Search for the cell housing the specified text and yield its (X, Y) center coordinate. 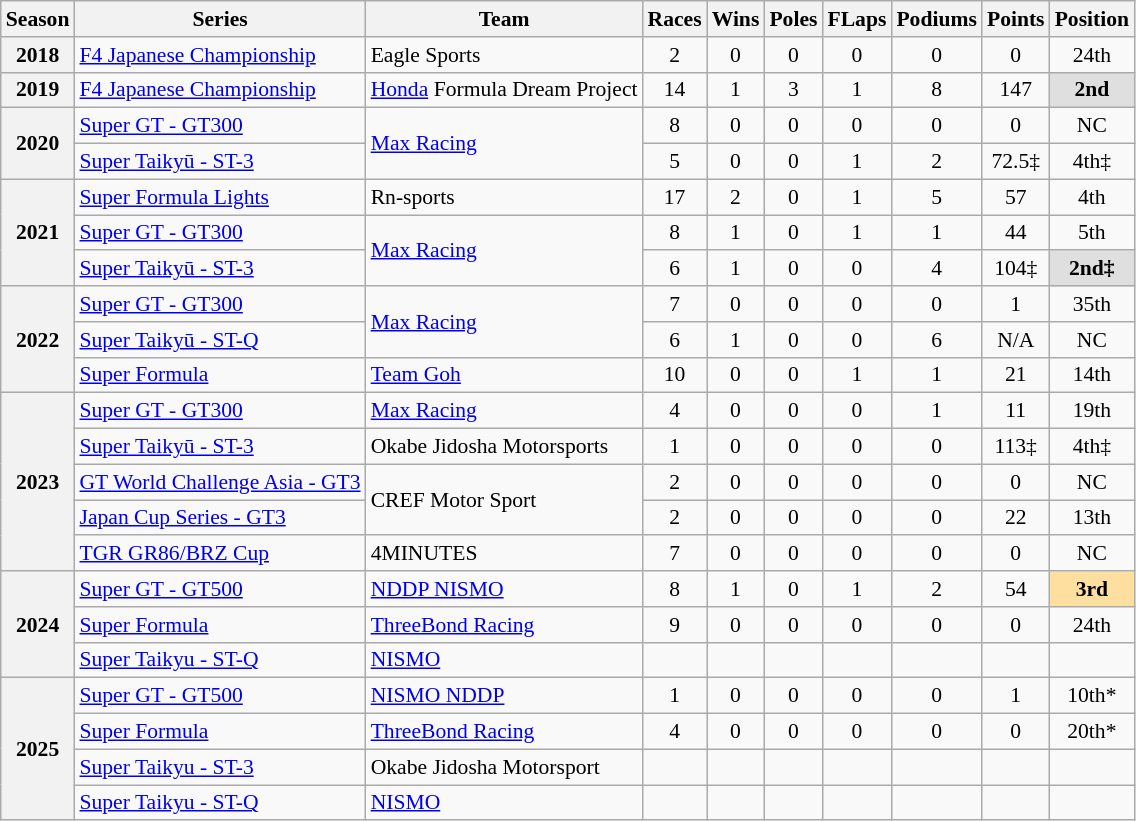
14 (675, 90)
113‡ (1016, 447)
Japan Cup Series - GT3 (220, 518)
Honda Formula Dream Project (504, 90)
5th (1092, 233)
Team Goh (504, 375)
2021 (38, 232)
35th (1092, 304)
Super Taikyū - ST-Q (220, 340)
21 (1016, 375)
17 (675, 197)
TGR GR86/BRZ Cup (220, 554)
Wins (736, 19)
20th* (1092, 732)
Okabe Jidosha Motorsport (504, 767)
CREF Motor Sport (504, 500)
Super Taikyu - ST-3 (220, 767)
4MINUTES (504, 554)
N/A (1016, 340)
147 (1016, 90)
Season (38, 19)
13th (1092, 518)
2023 (38, 482)
2024 (38, 624)
2nd‡ (1092, 269)
NISMO NDDP (504, 696)
2018 (38, 55)
2022 (38, 340)
FLaps (856, 19)
10 (675, 375)
3 (793, 90)
2025 (38, 749)
2nd (1092, 90)
54 (1016, 589)
Series (220, 19)
2019 (38, 90)
72.5‡ (1016, 162)
14th (1092, 375)
10th* (1092, 696)
22 (1016, 518)
2020 (38, 144)
Okabe Jidosha Motorsports (504, 447)
NDDP NISMO (504, 589)
57 (1016, 197)
Poles (793, 19)
Rn-sports (504, 197)
44 (1016, 233)
Podiums (936, 19)
3rd (1092, 589)
GT World Challenge Asia - GT3 (220, 482)
104‡ (1016, 269)
4th (1092, 197)
Super Formula Lights (220, 197)
Position (1092, 19)
Races (675, 19)
Eagle Sports (504, 55)
11 (1016, 411)
19th (1092, 411)
9 (675, 625)
Team (504, 19)
Points (1016, 19)
